For the text-containing cell, return its midpoint in (x, y) coordinate format. 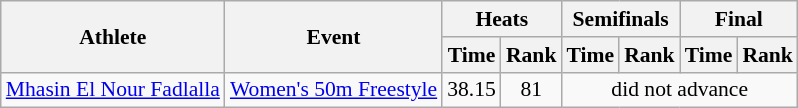
Semifinals (620, 19)
38.15 (472, 90)
Mhasin El Nour Fadlalla (113, 90)
did not advance (679, 90)
Final (739, 19)
Event (334, 36)
81 (532, 90)
Heats (502, 19)
Athlete (113, 36)
Women's 50m Freestyle (334, 90)
